Output the (x, y) coordinate of the center of the cell containing the given text.  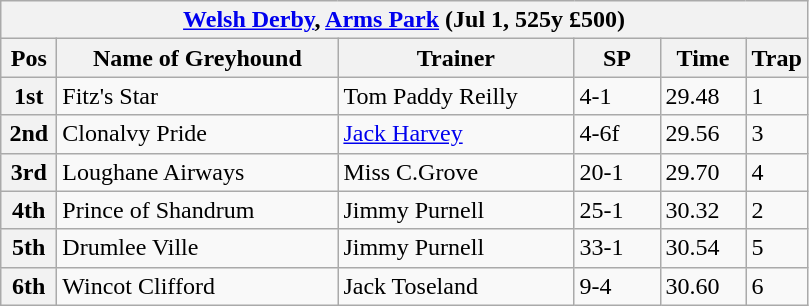
9-4 (617, 286)
29.70 (703, 172)
5 (776, 248)
4 (776, 172)
Time (703, 58)
Fitz's Star (198, 96)
1 (776, 96)
Pos (29, 58)
29.56 (703, 134)
20-1 (617, 172)
Trainer (456, 58)
Drumlee Ville (198, 248)
Tom Paddy Reilly (456, 96)
2nd (29, 134)
Wincot Clifford (198, 286)
5th (29, 248)
Jack Toseland (456, 286)
1st (29, 96)
Clonalvy Pride (198, 134)
25-1 (617, 210)
SP (617, 58)
Trap (776, 58)
4-6f (617, 134)
6th (29, 286)
29.48 (703, 96)
Jack Harvey (456, 134)
Loughane Airways (198, 172)
33-1 (617, 248)
4th (29, 210)
4-1 (617, 96)
30.32 (703, 210)
Prince of Shandrum (198, 210)
Name of Greyhound (198, 58)
2 (776, 210)
30.60 (703, 286)
3rd (29, 172)
6 (776, 286)
Welsh Derby, Arms Park (Jul 1, 525y £500) (404, 20)
30.54 (703, 248)
Miss C.Grove (456, 172)
3 (776, 134)
